Identify which cell holds the provided text, then report its (x, y) central coordinate. 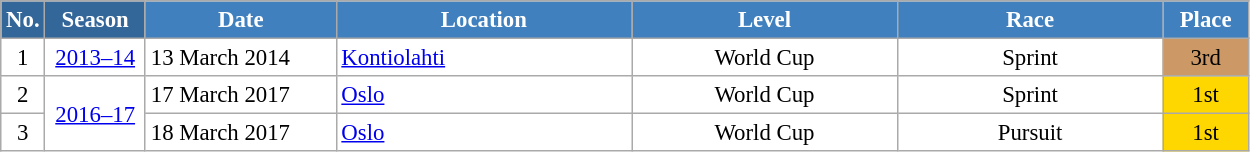
1 (23, 58)
2 (23, 95)
3 (23, 133)
Location (484, 20)
2013–14 (96, 58)
2016–17 (96, 114)
18 March 2017 (240, 133)
Season (96, 20)
13 March 2014 (240, 58)
Kontiolahti (484, 58)
No. (23, 20)
Level (765, 20)
Place (1206, 20)
Race (1030, 20)
17 March 2017 (240, 95)
Date (240, 20)
3rd (1206, 58)
Pursuit (1030, 133)
